Locate the cell with the specified text and output its [x, y] center coordinate. 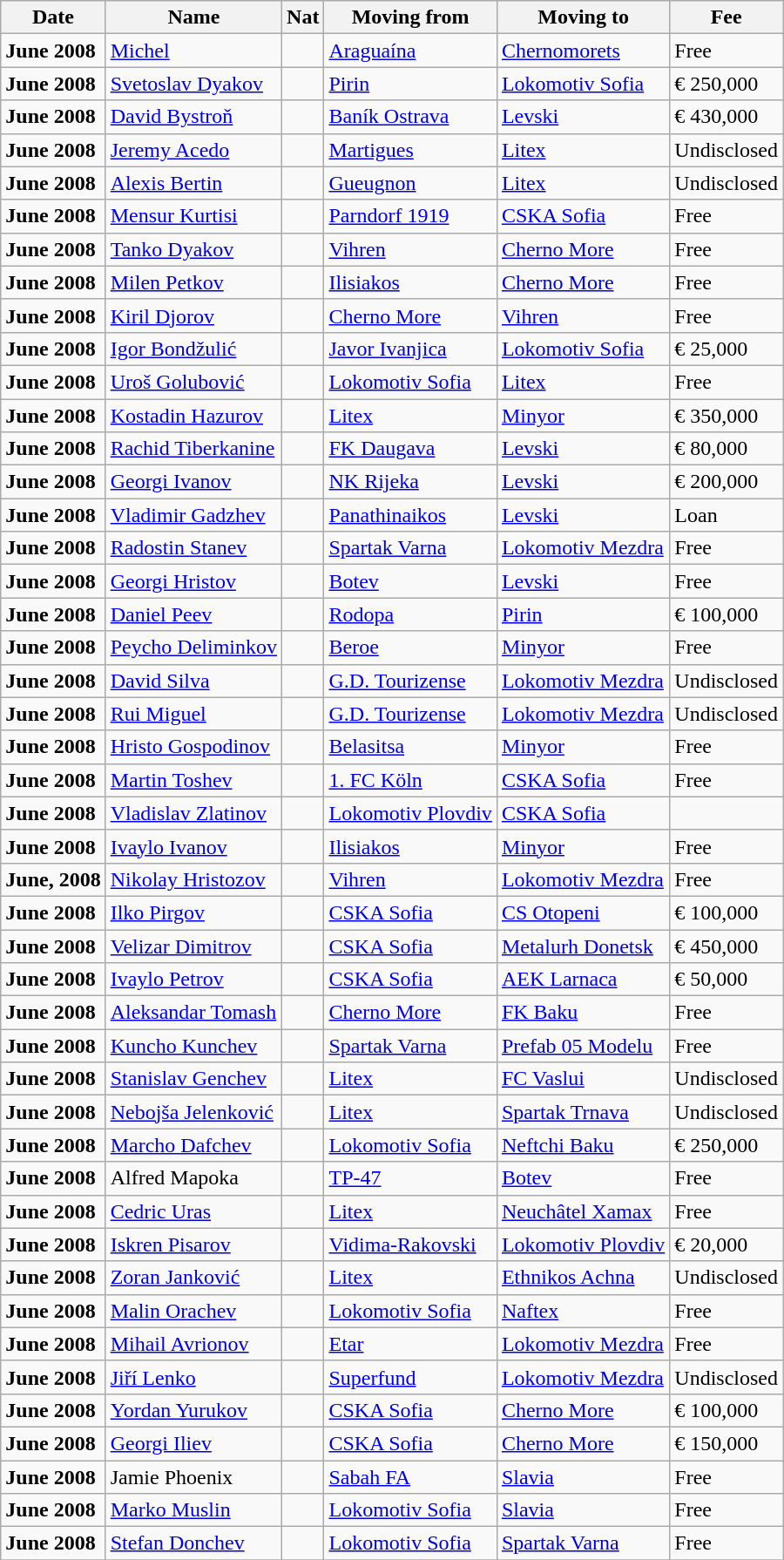
Name [193, 17]
Ivaylo Petrov [193, 980]
Svetoslav Dyakov [193, 84]
Iskren Pisarov [193, 1245]
Moving from [410, 17]
€ 200,000 [727, 482]
Sabah FA [410, 1477]
Loan [727, 515]
Parndorf 1919 [410, 216]
Moving to [583, 17]
Chernomorets [583, 51]
NK Rijeka [410, 482]
Vladislav Zlatinov [193, 813]
Kostadin Hazurov [193, 416]
Igor Bondžulić [193, 349]
Belasitsa [410, 747]
€ 430,000 [727, 117]
June, 2008 [53, 879]
Nebojša Jelenković [193, 1112]
Vidima-Rakovski [410, 1245]
Cedric Uras [193, 1211]
Peycho Deliminkov [193, 648]
Neftchi Baku [583, 1145]
Uroš Golubović [193, 382]
Jeremy Acedo [193, 150]
Mensur Kurtisi [193, 216]
Zoran Janković [193, 1278]
1. FC Köln [410, 780]
Radostin Stanev [193, 548]
Velizar Dimitrov [193, 946]
Kuncho Kunchev [193, 1046]
Alfred Mapoka [193, 1178]
CS Otopeni [583, 912]
Hristo Gospodinov [193, 747]
Martin Toshev [193, 780]
Date [53, 17]
Baník Ostrava [410, 117]
Ethnikos Achna [583, 1278]
FK Daugava [410, 449]
€ 80,000 [727, 449]
€ 50,000 [727, 980]
Milen Petkov [193, 282]
Metalurh Donetsk [583, 946]
Georgi Iliev [193, 1443]
Gueugnon [410, 183]
€ 25,000 [727, 349]
Yordan Yurukov [193, 1410]
Tanko Dyakov [193, 249]
Rachid Tiberkanine [193, 449]
Etar [410, 1344]
Stefan Donchev [193, 1543]
Beroe [410, 648]
€ 150,000 [727, 1443]
Malin Orachev [193, 1311]
Panathinaikos [410, 515]
Michel [193, 51]
Araguaína [410, 51]
Alexis Bertin [193, 183]
FK Baku [583, 1013]
Vladimir Gadzhev [193, 515]
Neuchâtel Xamax [583, 1211]
Fee [727, 17]
FC Vaslui [583, 1079]
Ilko Pirgov [193, 912]
€ 20,000 [727, 1245]
Jiří Lenko [193, 1377]
AEK Larnaca [583, 980]
Mihail Avrionov [193, 1344]
Aleksandar Tomash [193, 1013]
Georgi Ivanov [193, 482]
Prefab 05 Modelu [583, 1046]
Superfund [410, 1377]
Nikolay Hristozov [193, 879]
Georgi Hristov [193, 581]
Kiril Djorov [193, 315]
Nat [303, 17]
Marcho Dafchev [193, 1145]
Stanislav Genchev [193, 1079]
€ 450,000 [727, 946]
Jamie Phoenix [193, 1477]
Ivaylo Ivanov [193, 846]
Naftex [583, 1311]
Javor Ivanjica [410, 349]
Rodopa [410, 614]
Spartak Trnava [583, 1112]
Daniel Peev [193, 614]
TP-47 [410, 1178]
Rui Miguel [193, 714]
€ 350,000 [727, 416]
Martigues [410, 150]
Marko Muslin [193, 1510]
David Bystroň [193, 117]
David Silva [193, 681]
